For the text-containing cell, return its midpoint in [X, Y] coordinate format. 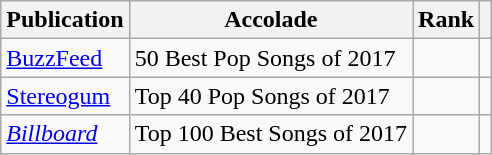
Rank [446, 20]
Top 100 Best Songs of 2017 [270, 134]
BuzzFeed [65, 58]
Publication [65, 20]
50 Best Pop Songs of 2017 [270, 58]
Billboard [65, 134]
Stereogum [65, 96]
Top 40 Pop Songs of 2017 [270, 96]
Accolade [270, 20]
